For the text-containing cell, return its midpoint in (X, Y) coordinate format. 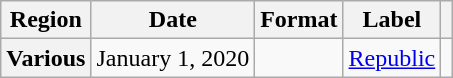
Republic (392, 58)
Date (173, 20)
Label (392, 20)
Format (299, 20)
Region (46, 20)
January 1, 2020 (173, 58)
Various (46, 58)
